Output the [x, y] coordinate of the center of the cell containing the given text.  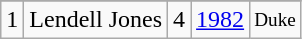
1982 [220, 20]
1 [12, 20]
Lendell Jones [96, 20]
Duke [276, 20]
4 [180, 20]
